Scan for the cell matching the given text and deliver its [X, Y] coordinate at center. 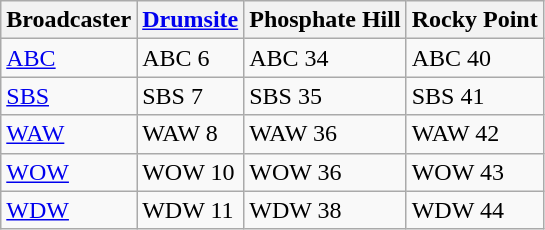
WAW 8 [190, 134]
Broadcaster [69, 20]
ABC 6 [190, 58]
ABC [69, 58]
WOW [69, 172]
WDW 38 [325, 210]
Phosphate Hill [325, 20]
WAW [69, 134]
WOW 36 [325, 172]
SBS 7 [190, 96]
Rocky Point [474, 20]
WAW 36 [325, 134]
WOW 43 [474, 172]
SBS 35 [325, 96]
WDW [69, 210]
ABC 40 [474, 58]
WOW 10 [190, 172]
WDW 44 [474, 210]
ABC 34 [325, 58]
WAW 42 [474, 134]
Drumsite [190, 20]
SBS 41 [474, 96]
WDW 11 [190, 210]
SBS [69, 96]
